Find where the given text appears and provide that cell's center as (x, y) coordinate. 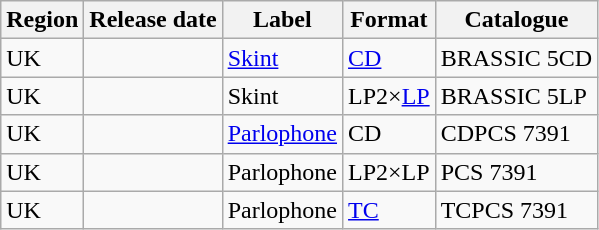
BRASSIC 5CD (516, 58)
Label (282, 20)
Region (42, 20)
Format (390, 20)
CDPCS 7391 (516, 134)
Catalogue (516, 20)
PCS 7391 (516, 172)
TCPCS 7391 (516, 210)
BRASSIC 5LP (516, 96)
TC (390, 210)
Release date (153, 20)
